Provide the (X, Y) coordinate of the cell's center where the given text is located.  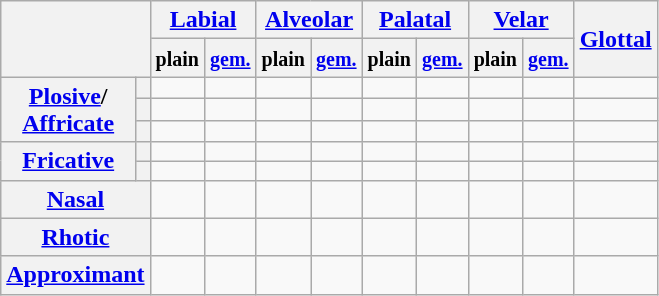
Nasal (76, 199)
Alveolar (309, 20)
Rhotic (76, 237)
Palatal (415, 20)
Fricative (68, 161)
Velar (521, 20)
Labial (203, 20)
Glottal (616, 39)
Plosive/Affricate (68, 110)
Approximant (76, 275)
